Pinpoint the cell where the given text exists, returning its [x, y] midpoint coordinate. 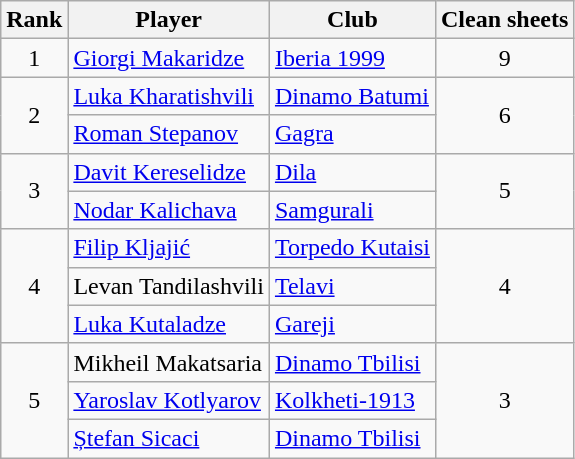
Gagra [352, 134]
Filip Kljajić [169, 248]
Roman Stepanov [169, 134]
Ștefan Sicaci [169, 438]
Dila [352, 172]
Clean sheets [504, 20]
Rank [34, 20]
Giorgi Makaridze [169, 58]
Telavi [352, 286]
Davit Kereselidze [169, 172]
Nodar Kalichava [169, 210]
Luka Kharatishvili [169, 96]
Club [352, 20]
Dinamo Batumi [352, 96]
6 [504, 115]
Levan Tandilashvili [169, 286]
2 [34, 115]
Yaroslav Kotlyarov [169, 400]
Samgurali [352, 210]
Luka Kutaladze [169, 324]
1 [34, 58]
Player [169, 20]
Gareji [352, 324]
Kolkheti-1913 [352, 400]
Iberia 1999 [352, 58]
9 [504, 58]
Torpedo Kutaisi [352, 248]
Mikheil Makatsaria [169, 362]
